Determine the (x, y) coordinate at the center of the cell enclosing the given text.  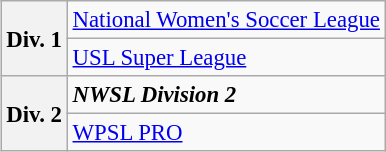
WPSL PRO (226, 133)
Div. 2 (34, 114)
USL Super League (226, 57)
National Women's Soccer League (226, 20)
Div. 1 (34, 38)
NWSL Division 2 (226, 95)
